For the text-containing cell, return its midpoint in [X, Y] coordinate format. 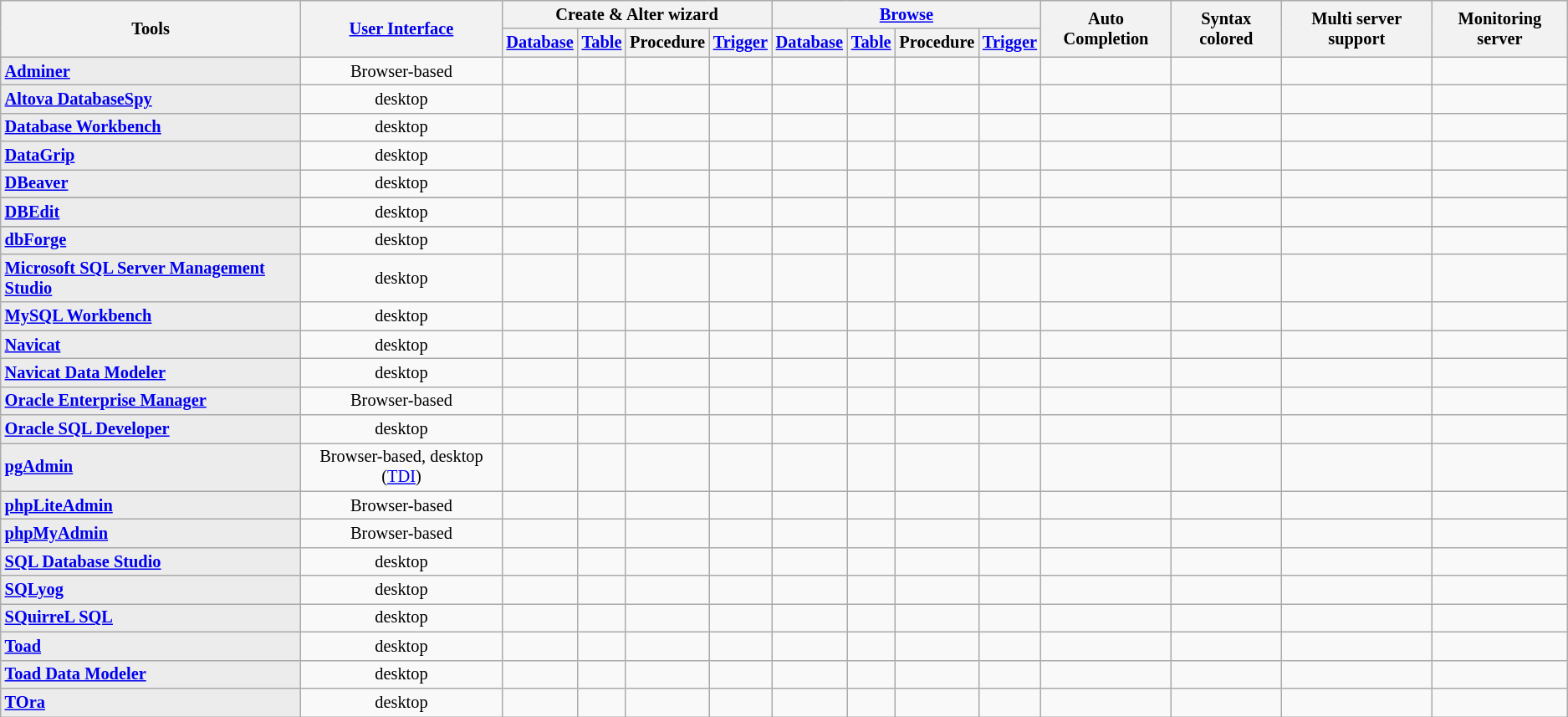
DataGrip [151, 156]
Toad Data Modeler [151, 674]
Microsoft SQL Server Management Studio [151, 278]
Navicat [151, 345]
DBeaver [151, 183]
Tools [151, 28]
TOra [151, 702]
phpLiteAdmin [151, 505]
phpMyAdmin [151, 533]
Toad [151, 646]
User Interface [401, 28]
dbForge [151, 240]
Database Workbench [151, 127]
Monitoring server [1500, 28]
Adminer [151, 71]
Multi server support [1356, 28]
Create & Alter wizard [637, 14]
SQL Database Studio [151, 561]
Auto Completion [1106, 28]
MySQL Workbench [151, 316]
Navicat Data Modeler [151, 372]
Altova DatabaseSpy [151, 99]
SQLyog [151, 590]
SQuirreL SQL [151, 617]
pgAdmin [151, 467]
Oracle SQL Developer [151, 429]
Browser-based, desktop (TDI) [401, 467]
Browse [907, 14]
Syntax colored [1226, 28]
Oracle Enterprise Manager [151, 401]
DBEdit [151, 212]
